Find where the given text appears and provide that cell's center as [x, y] coordinate. 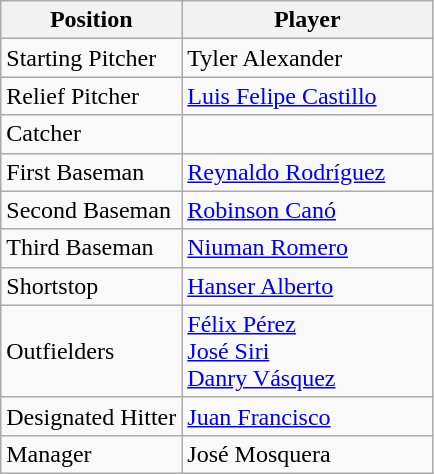
Position [92, 20]
Second Baseman [92, 210]
Niuman Romero [308, 248]
Shortstop [92, 286]
Outfielders [92, 351]
Designated Hitter [92, 416]
Manager [92, 454]
Third Baseman [92, 248]
First Baseman [92, 172]
Relief Pitcher [92, 96]
Reynaldo Rodríguez [308, 172]
Hanser Alberto [308, 286]
Catcher [92, 134]
José Mosquera [308, 454]
Robinson Canó [308, 210]
Player [308, 20]
Félix Pérez José Siri Danry Vásquez [308, 351]
Juan Francisco [308, 416]
Tyler Alexander [308, 58]
Starting Pitcher [92, 58]
Luis Felipe Castillo [308, 96]
